Detect which cell encompasses the target text, then output its (X, Y) center coordinate. 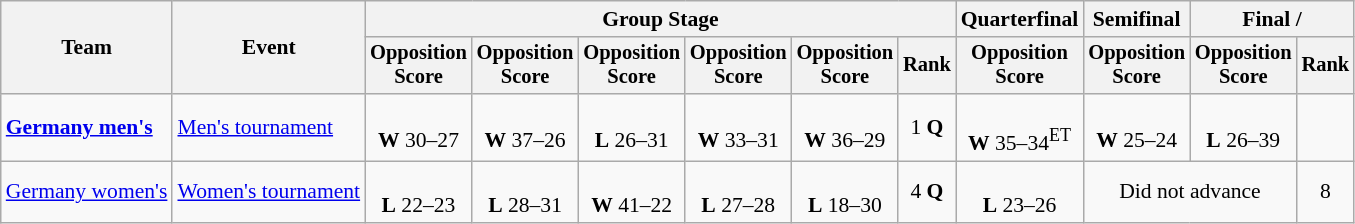
L 23–26 (1020, 192)
W 37–26 (526, 128)
4 Q (927, 192)
Women's tournament (268, 192)
W 35–34ET (1020, 128)
Germany men's (87, 128)
Germany women's (87, 192)
Group Stage (660, 19)
Event (268, 48)
L 28–31 (526, 192)
Semifinal (1136, 19)
Final / (1272, 19)
L 22–23 (418, 192)
L 26–31 (632, 128)
8 (1326, 192)
Team (87, 48)
Quarterfinal (1020, 19)
1 Q (927, 128)
L 27–28 (738, 192)
W 41–22 (632, 192)
L 26–39 (1244, 128)
Did not advance (1190, 192)
Men's tournament (268, 128)
L 18–30 (846, 192)
W 33–31 (738, 128)
W 30–27 (418, 128)
W 36–29 (846, 128)
W 25–24 (1136, 128)
